Extract the (x, y) coordinate from the center of the cell holding the provided text.  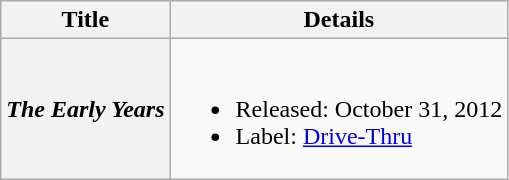
The Early Years (86, 109)
Released: October 31, 2012Label: Drive-Thru (339, 109)
Details (339, 20)
Title (86, 20)
